Identify which cell holds the provided text, then report its [X, Y] central coordinate. 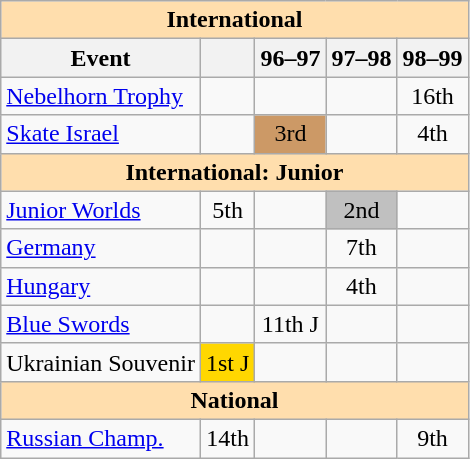
5th [227, 210]
Nebelhorn Trophy [101, 96]
International: Junior [234, 172]
Event [101, 58]
11th J [290, 324]
Skate Israel [101, 134]
9th [432, 438]
Russian Champ. [101, 438]
16th [432, 96]
International [234, 20]
97–98 [362, 58]
Junior Worlds [101, 210]
98–99 [432, 58]
2nd [362, 210]
96–97 [290, 58]
Blue Swords [101, 324]
Hungary [101, 286]
1st J [227, 362]
3rd [290, 134]
14th [227, 438]
National [234, 400]
Germany [101, 248]
Ukrainian Souvenir [101, 362]
7th [362, 248]
